Pinpoint the cell where the given text exists, returning its (x, y) midpoint coordinate. 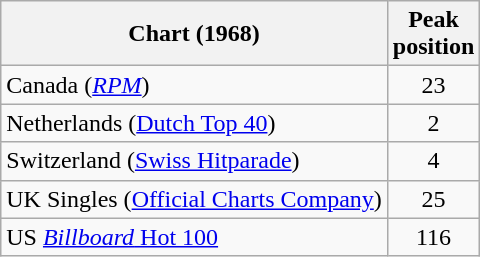
Chart (1968) (194, 34)
Netherlands (Dutch Top 40) (194, 123)
US Billboard Hot 100 (194, 237)
23 (433, 85)
116 (433, 237)
4 (433, 161)
UK Singles (Official Charts Company) (194, 199)
Switzerland (Swiss Hitparade) (194, 161)
Peakposition (433, 34)
Canada (RPM) (194, 85)
25 (433, 199)
2 (433, 123)
